Return the [x, y] coordinate for the center point of the cell that contains the specified text.  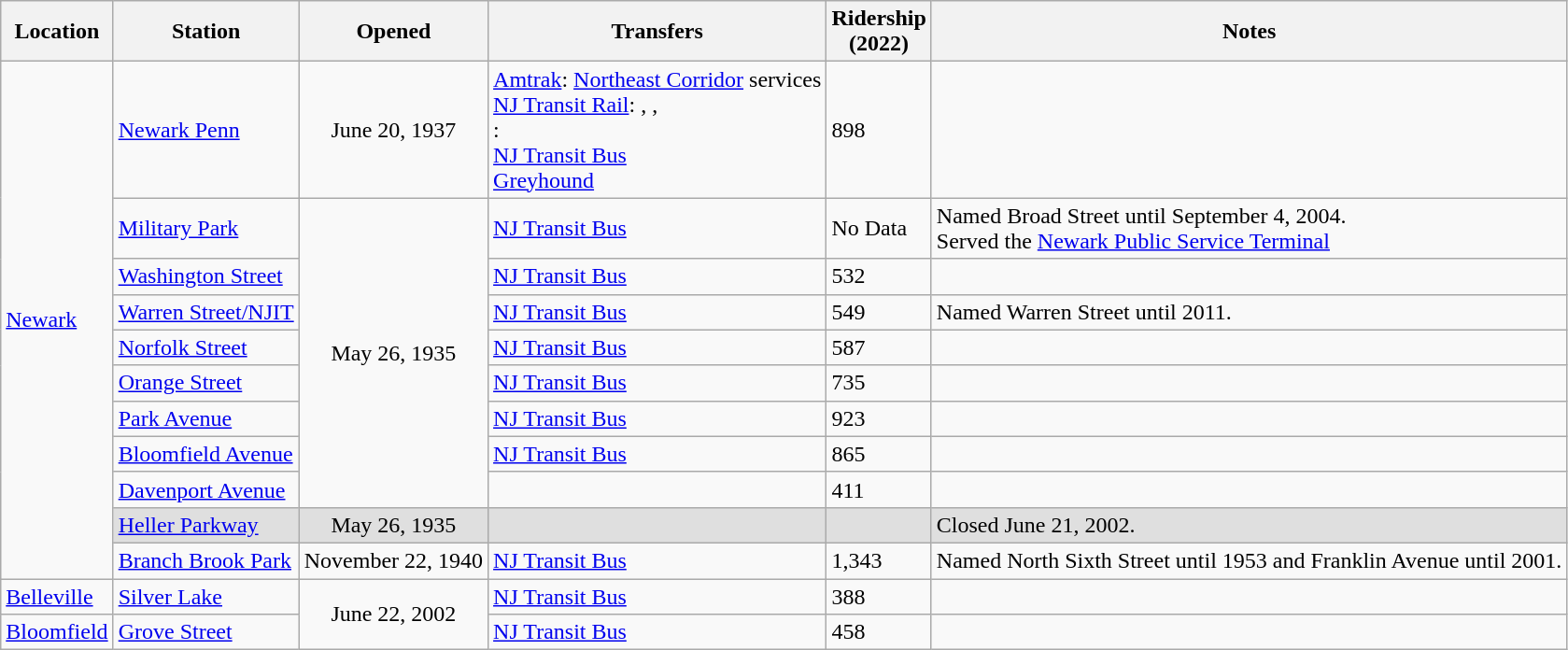
November 22, 1940 [393, 560]
865 [879, 454]
Station [205, 32]
Belleville [57, 597]
Newark [57, 320]
Davenport Avenue [205, 489]
June 20, 1937 [393, 130]
Warren Street/NJIT [205, 312]
735 [879, 383]
898 [879, 130]
Park Avenue [205, 418]
Grove Street [205, 632]
Heller Parkway [205, 525]
Military Park [205, 228]
Named Broad Street until September 4, 2004.Served the Newark Public Service Terminal [1250, 228]
388 [879, 597]
532 [879, 276]
Orange Street [205, 383]
549 [879, 312]
923 [879, 418]
587 [879, 347]
Norfolk Street [205, 347]
Notes [1250, 32]
Opened [393, 32]
Branch Brook Park [205, 560]
No Data [879, 228]
Bloomfield [57, 632]
Named Warren Street until 2011. [1250, 312]
1,343 [879, 560]
Washington Street [205, 276]
411 [879, 489]
Location [57, 32]
Transfers [657, 32]
Silver Lake [205, 597]
June 22, 2002 [393, 615]
458 [879, 632]
Newark Penn [205, 130]
Bloomfield Avenue [205, 454]
Ridership(2022) [879, 32]
Amtrak: Northeast Corridor services NJ Transit Rail: , , : NJ Transit Bus Greyhound [657, 130]
Named North Sixth Street until 1953 and Franklin Avenue until 2001. [1250, 560]
Closed June 21, 2002. [1250, 525]
